For the text-containing cell, return its midpoint in [x, y] coordinate format. 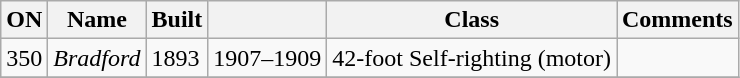
1893 [177, 58]
ON [24, 20]
1907–1909 [268, 58]
Comments [677, 20]
350 [24, 58]
Name [97, 20]
Class [472, 20]
Bradford [97, 58]
42-foot Self-righting (motor) [472, 58]
Built [177, 20]
